Detect which cell encompasses the target text, then output its (X, Y) center coordinate. 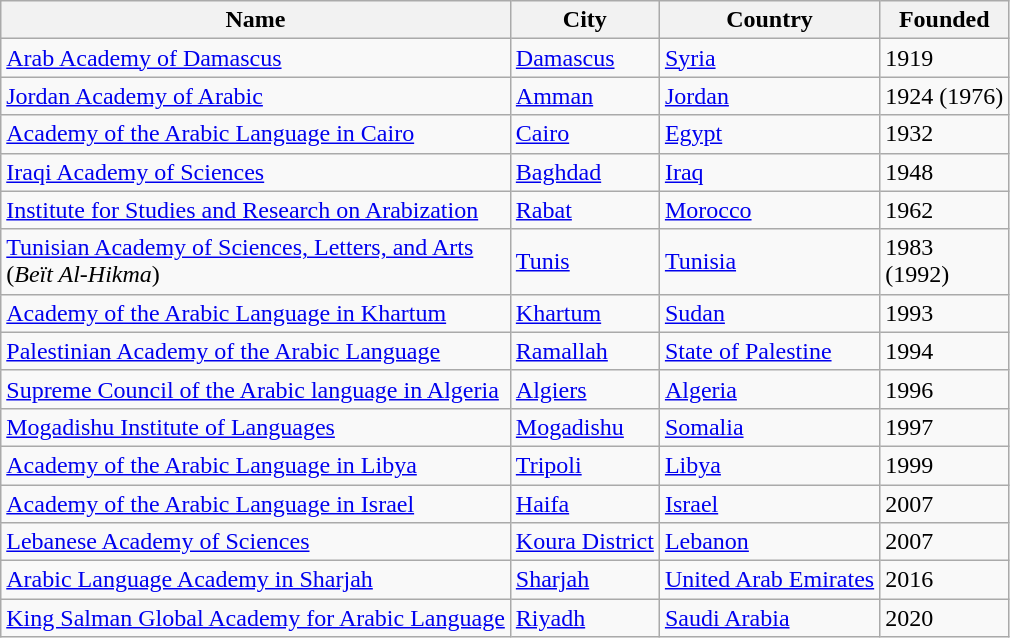
Ramallah (584, 351)
1924 (1976) (944, 96)
Academy of the Arabic Language in Khartum (256, 313)
Tunis (584, 262)
Jordan Academy of Arabic (256, 96)
Rabat (584, 210)
Mogadishu (584, 427)
1999 (944, 465)
Academy of the Arabic Language in Libya (256, 465)
Lebanon (769, 542)
Founded (944, 20)
Koura District (584, 542)
Supreme Council of the Arabic language in Algeria (256, 389)
Arabic Language Academy in Sharjah (256, 580)
Baghdad (584, 172)
Sharjah (584, 580)
Amman (584, 96)
Syria (769, 58)
Iraq (769, 172)
Tunisian Academy of Sciences, Letters, and Arts(Beït Al-Hikma) (256, 262)
2020 (944, 618)
1932 (944, 134)
Egypt (769, 134)
Country (769, 20)
1993 (944, 313)
City (584, 20)
Algiers (584, 389)
1919 (944, 58)
Academy of the Arabic Language in Israel (256, 503)
1994 (944, 351)
1962 (944, 210)
Palestinian Academy of the Arabic Language (256, 351)
State of Palestine (769, 351)
Cairo (584, 134)
Institute for Studies and Research on Arabization (256, 210)
Arab Academy of Damascus (256, 58)
Riyadh (584, 618)
1996 (944, 389)
Somalia (769, 427)
1983(1992) (944, 262)
Morocco (769, 210)
2016 (944, 580)
Khartum (584, 313)
Israel (769, 503)
Academy of the Arabic Language in Cairo (256, 134)
Sudan (769, 313)
United Arab Emirates (769, 580)
1997 (944, 427)
Mogadishu Institute of Languages (256, 427)
Algeria (769, 389)
Libya (769, 465)
1948 (944, 172)
Haifa (584, 503)
Name (256, 20)
Damascus (584, 58)
King Salman Global Academy for Arabic Language (256, 618)
Lebanese Academy of Sciences (256, 542)
Saudi Arabia (769, 618)
Iraqi Academy of Sciences (256, 172)
Jordan (769, 96)
Tunisia (769, 262)
Tripoli (584, 465)
